Find where the given text appears and provide that cell's center as [X, Y] coordinate. 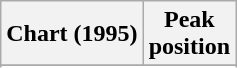
Chart (1995) [72, 34]
Peakposition [189, 34]
